Detect which cell encompasses the target text, then output its (X, Y) center coordinate. 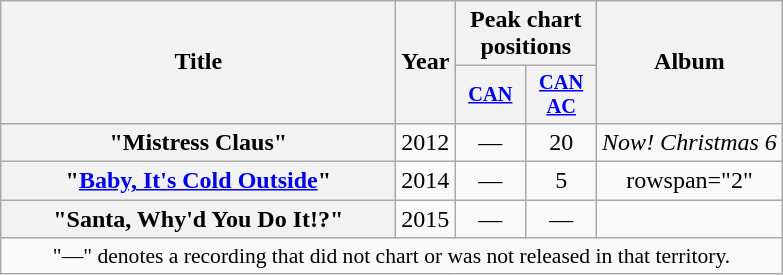
Title (198, 62)
rowspan="2" (690, 181)
2015 (426, 219)
2012 (426, 142)
20 (562, 142)
CAN (490, 95)
CAN AC (562, 95)
Peak chart positions (526, 34)
"Santa, Why'd You Do It!?" (198, 219)
5 (562, 181)
Now! Christmas 6 (690, 142)
"Mistress Claus" (198, 142)
Album (690, 62)
Year (426, 62)
2014 (426, 181)
"Baby, It's Cold Outside" (198, 181)
"—" denotes a recording that did not chart or was not released in that territory. (392, 256)
